Extract the (x, y) coordinate from the center of the cell holding the provided text.  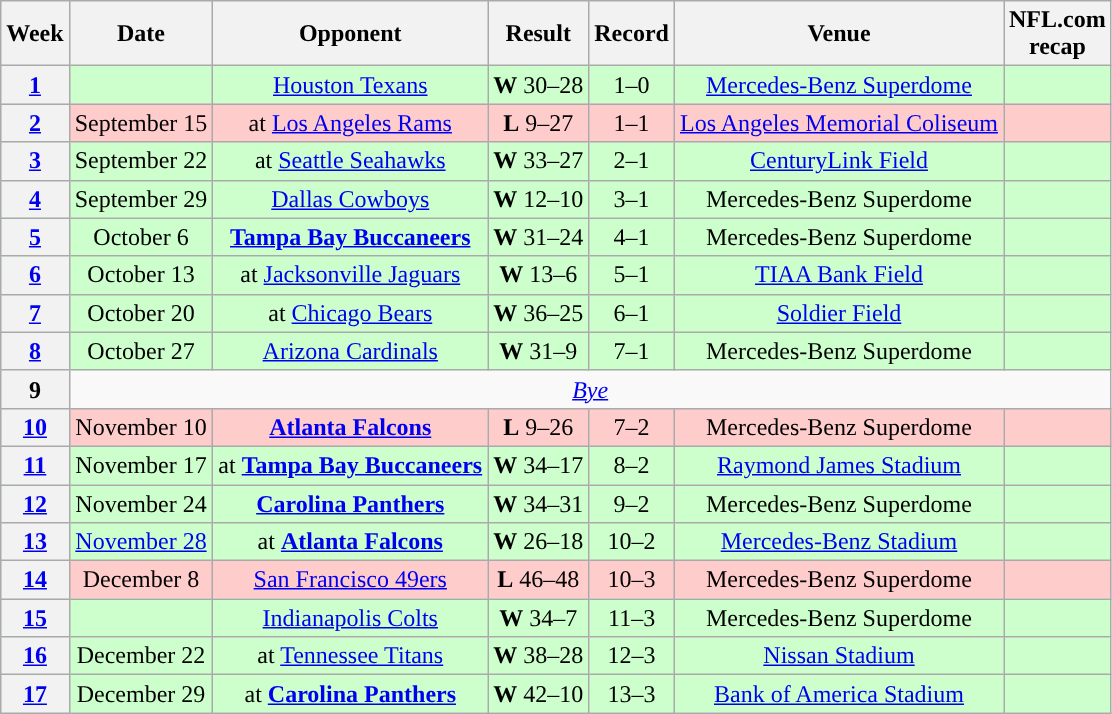
L 9–27 (538, 123)
November 24 (141, 503)
7 (35, 313)
NFL.comrecap (1058, 34)
W 38–28 (538, 656)
CenturyLink Field (838, 161)
2 (35, 123)
September 15 (141, 123)
W 34–31 (538, 503)
Tampa Bay Buccaneers (350, 237)
W 31–24 (538, 237)
Record (632, 34)
Nissan Stadium (838, 656)
1–1 (632, 123)
3–1 (632, 199)
W 26–18 (538, 542)
Indianapolis Colts (350, 618)
W 30–28 (538, 85)
9–2 (632, 503)
Bank of America Stadium (838, 694)
Week (35, 34)
16 (35, 656)
at Tampa Bay Buccaneers (350, 465)
10 (35, 427)
at Carolina Panthers (350, 694)
3 (35, 161)
at Chicago Bears (350, 313)
1 (35, 85)
Mercedes-Benz Stadium (838, 542)
Opponent (350, 34)
L 9–26 (538, 427)
November 10 (141, 427)
W 34–7 (538, 618)
7–2 (632, 427)
Carolina Panthers (350, 503)
8–2 (632, 465)
W 13–6 (538, 275)
November 17 (141, 465)
4–1 (632, 237)
Arizona Cardinals (350, 351)
Raymond James Stadium (838, 465)
5–1 (632, 275)
W 12–10 (538, 199)
Dallas Cowboys (350, 199)
12–3 (632, 656)
15 (35, 618)
Bye (590, 389)
September 29 (141, 199)
December 8 (141, 580)
1–0 (632, 85)
10–2 (632, 542)
at Atlanta Falcons (350, 542)
W 36–25 (538, 313)
at Seattle Seahawks (350, 161)
12 (35, 503)
10–3 (632, 580)
October 6 (141, 237)
6–1 (632, 313)
9 (35, 389)
October 27 (141, 351)
2–1 (632, 161)
December 29 (141, 694)
8 (35, 351)
W 42–10 (538, 694)
11–3 (632, 618)
4 (35, 199)
October 13 (141, 275)
L 46–48 (538, 580)
December 22 (141, 656)
October 20 (141, 313)
San Francisco 49ers (350, 580)
14 (35, 580)
7–1 (632, 351)
Soldier Field (838, 313)
Date (141, 34)
at Los Angeles Rams (350, 123)
at Jacksonville Jaguars (350, 275)
Result (538, 34)
at Tennessee Titans (350, 656)
W 34–17 (538, 465)
6 (35, 275)
17 (35, 694)
Houston Texans (350, 85)
11 (35, 465)
W 31–9 (538, 351)
TIAA Bank Field (838, 275)
13–3 (632, 694)
13 (35, 542)
September 22 (141, 161)
5 (35, 237)
Venue (838, 34)
Los Angeles Memorial Coliseum (838, 123)
November 28 (141, 542)
Atlanta Falcons (350, 427)
W 33–27 (538, 161)
